Return [x, y] of the center of cell containing provided text 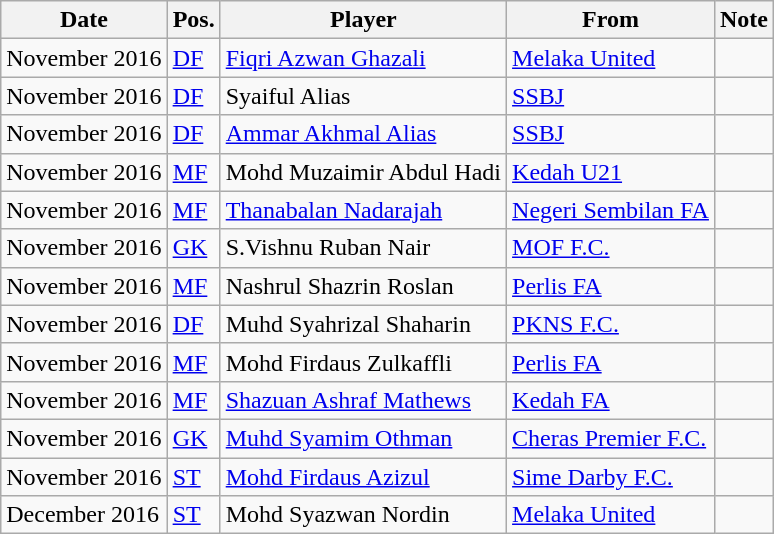
Muhd Syahrizal Shaharin [363, 324]
Mohd Syazwan Nordin [363, 515]
Mohd Firdaus Zulkaffli [363, 362]
Ammar Akhmal Alias [363, 134]
Kedah FA [611, 400]
S.Vishnu Ruban Nair [363, 248]
Player [363, 20]
Mohd Firdaus Azizul [363, 477]
Syaiful Alias [363, 96]
Fiqri Azwan Ghazali [363, 58]
Negeri Sembilan FA [611, 210]
From [611, 20]
Kedah U21 [611, 172]
Sime Darby F.C. [611, 477]
MOF F.C. [611, 248]
Mohd Muzaimir Abdul Hadi [363, 172]
Thanabalan Nadarajah [363, 210]
Pos. [194, 20]
Cheras Premier F.C. [611, 438]
December 2016 [84, 515]
PKNS F.C. [611, 324]
Shazuan Ashraf Mathews [363, 400]
Note [744, 20]
Muhd Syamim Othman [363, 438]
Date [84, 20]
Nashrul Shazrin Roslan [363, 286]
